Return (x, y) of the center of cell containing provided text 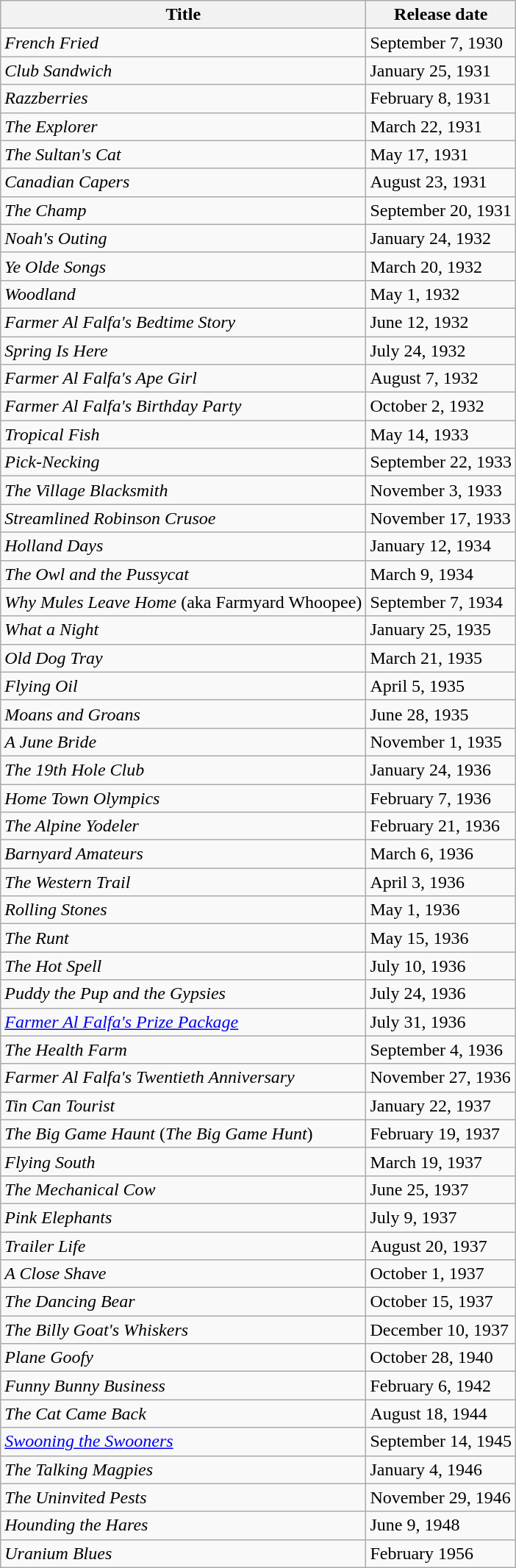
Pick-Necking (184, 462)
January 24, 1936 (441, 770)
The Hot Spell (184, 966)
The Dancing Bear (184, 1302)
The Talking Magpies (184, 1469)
Farmer Al Falfa's Prize Package (184, 1022)
August 18, 1944 (441, 1414)
September 7, 1930 (441, 43)
February 8, 1931 (441, 99)
April 5, 1935 (441, 686)
Farmer Al Falfa's Ape Girl (184, 379)
What a Night (184, 630)
Farmer Al Falfa's Bedtime Story (184, 322)
Old Dog Tray (184, 658)
September 4, 1936 (441, 1050)
Why Mules Leave Home (aka Farmyard Whoopee) (184, 602)
Title (184, 15)
Tin Can Tourist (184, 1106)
Tropical Fish (184, 434)
Razzberries (184, 99)
The Cat Came Back (184, 1414)
March 22, 1931 (441, 126)
Farmer Al Falfa's Twentieth Anniversary (184, 1078)
June 25, 1937 (441, 1189)
October 15, 1937 (441, 1302)
The Mechanical Cow (184, 1189)
The Runt (184, 938)
February 7, 1936 (441, 798)
August 23, 1931 (441, 182)
March 21, 1935 (441, 658)
Flying Oil (184, 686)
January 25, 1931 (441, 71)
May 17, 1931 (441, 154)
September 22, 1933 (441, 462)
May 1, 1936 (441, 910)
November 17, 1933 (441, 518)
Uranium Blues (184, 1553)
Streamlined Robinson Crusoe (184, 518)
November 29, 1946 (441, 1497)
May 1, 1932 (441, 294)
Ye Olde Songs (184, 266)
Flying South (184, 1161)
Club Sandwich (184, 71)
November 1, 1935 (441, 742)
The Village Blacksmith (184, 490)
The Explorer (184, 126)
September 7, 1934 (441, 602)
The Health Farm (184, 1050)
November 27, 1936 (441, 1078)
July 24, 1936 (441, 994)
Moans and Groans (184, 714)
April 3, 1936 (441, 882)
March 6, 1936 (441, 854)
The Western Trail (184, 882)
January 12, 1934 (441, 546)
Swooning the Swooners (184, 1442)
The Big Game Haunt (The Big Game Hunt) (184, 1134)
Funny Bunny Business (184, 1386)
Noah's Outing (184, 238)
January 4, 1946 (441, 1469)
December 10, 1937 (441, 1330)
January 24, 1932 (441, 238)
June 9, 1948 (441, 1525)
Spring Is Here (184, 351)
September 20, 1931 (441, 210)
The Billy Goat's Whiskers (184, 1330)
Rolling Stones (184, 910)
Hounding the Hares (184, 1525)
The Sultan's Cat (184, 154)
July 9, 1937 (441, 1217)
May 15, 1936 (441, 938)
July 10, 1936 (441, 966)
March 20, 1932 (441, 266)
February 21, 1936 (441, 826)
Canadian Capers (184, 182)
June 12, 1932 (441, 322)
Release date (441, 15)
Farmer Al Falfa's Birthday Party (184, 407)
February 1956 (441, 1553)
August 7, 1932 (441, 379)
The Alpine Yodeler (184, 826)
Plane Goofy (184, 1358)
Trailer Life (184, 1246)
July 24, 1932 (441, 351)
Home Town Olympics (184, 798)
A June Bride (184, 742)
Woodland (184, 294)
October 1, 1937 (441, 1274)
Pink Elephants (184, 1217)
October 28, 1940 (441, 1358)
Barnyard Amateurs (184, 854)
February 19, 1937 (441, 1134)
Puddy the Pup and the Gypsies (184, 994)
The 19th Hole Club (184, 770)
March 9, 1934 (441, 574)
October 2, 1932 (441, 407)
The Owl and the Pussycat (184, 574)
June 28, 1935 (441, 714)
August 20, 1937 (441, 1246)
French Fried (184, 43)
September 14, 1945 (441, 1442)
January 22, 1937 (441, 1106)
February 6, 1942 (441, 1386)
May 14, 1933 (441, 434)
The Champ (184, 210)
November 3, 1933 (441, 490)
A Close Shave (184, 1274)
Holland Days (184, 546)
January 25, 1935 (441, 630)
The Uninvited Pests (184, 1497)
July 31, 1936 (441, 1022)
March 19, 1937 (441, 1161)
